From the cell containing the given text, extract its center point as [x, y] coordinate. 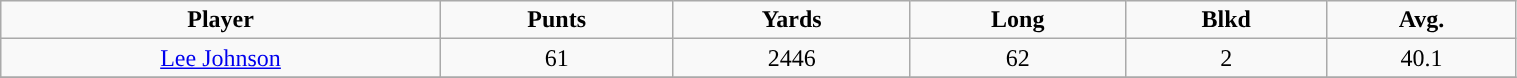
Lee Johnson [221, 58]
2446 [792, 58]
Yards [792, 20]
Long [1018, 20]
62 [1018, 58]
2 [1226, 58]
40.1 [1422, 58]
Blkd [1226, 20]
Player [221, 20]
Punts [556, 20]
Avg. [1422, 20]
61 [556, 58]
